Identify which cell holds the provided text, then report its [x, y] central coordinate. 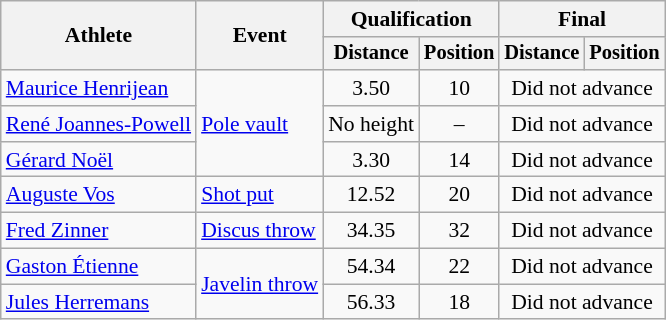
Javelin throw [260, 284]
René Joannes-Powell [98, 124]
Pole vault [260, 124]
Discus throw [260, 231]
Athlete [98, 36]
Qualification [411, 19]
12.52 [371, 195]
Gaston Étienne [98, 267]
3.50 [371, 88]
– [459, 124]
No height [371, 124]
Gérard Noël [98, 160]
22 [459, 267]
14 [459, 160]
10 [459, 88]
Jules Herremans [98, 302]
18 [459, 302]
Fred Zinner [98, 231]
3.30 [371, 160]
54.34 [371, 267]
Maurice Henrijean [98, 88]
Event [260, 36]
56.33 [371, 302]
20 [459, 195]
Auguste Vos [98, 195]
Final [582, 19]
Shot put [260, 195]
34.35 [371, 231]
32 [459, 231]
